Locate the cell with the specified text and output its [X, Y] center coordinate. 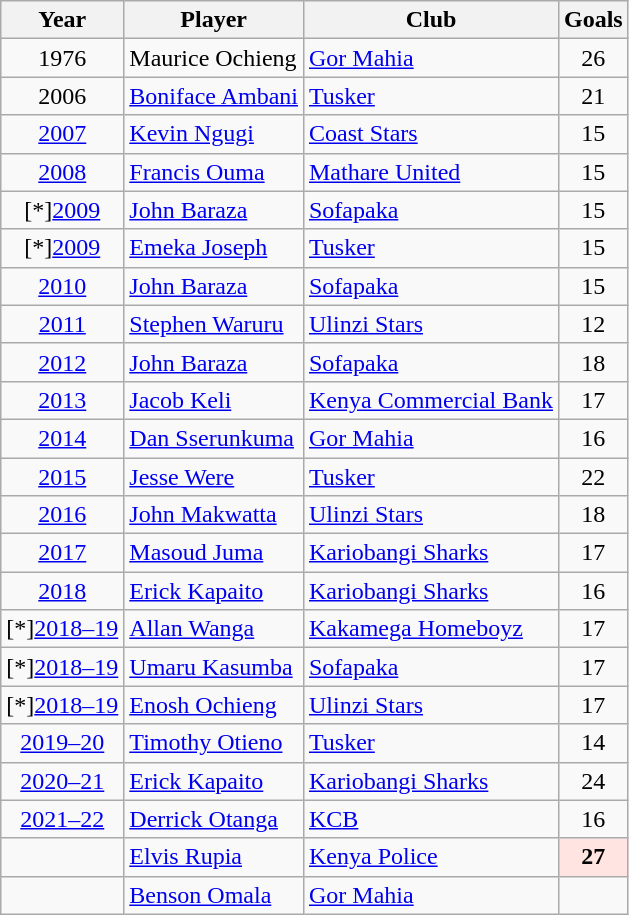
John Makwatta [214, 515]
Maurice Ochieng [214, 58]
Kenya Commercial Bank [430, 400]
Kenya Police [430, 857]
2006 [62, 96]
2015 [62, 477]
14 [593, 743]
Player [214, 20]
Elvis Rupia [214, 857]
24 [593, 781]
1976 [62, 58]
2020–21 [62, 781]
2013 [62, 400]
2007 [62, 134]
22 [593, 477]
Club [430, 20]
Francis Ouma [214, 172]
Mathare United [430, 172]
21 [593, 96]
Year [62, 20]
Kakamega Homeboyz [430, 629]
2019–20 [62, 743]
2016 [62, 515]
2012 [62, 362]
Dan Sserunkuma [214, 438]
2011 [62, 324]
Goals [593, 20]
KCB [430, 819]
Umaru Kasumba [214, 667]
Boniface Ambani [214, 96]
Masoud Juma [214, 553]
2017 [62, 553]
2010 [62, 286]
Derrick Otanga [214, 819]
26 [593, 58]
Emeka Joseph [214, 248]
Coast Stars [430, 134]
Timothy Otieno [214, 743]
Kevin Ngugi [214, 134]
2021–22 [62, 819]
27 [593, 857]
2018 [62, 591]
Enosh Ochieng [214, 705]
Jacob Keli [214, 400]
2008 [62, 172]
Benson Omala [214, 895]
Jesse Were [214, 477]
Allan Wanga [214, 629]
Stephen Waruru [214, 324]
2014 [62, 438]
12 [593, 324]
